Capture the cell that displays the provided text and extract its [x, y] central coordinate. 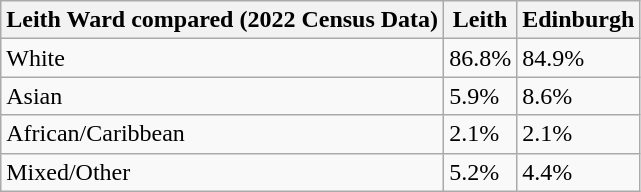
8.6% [578, 96]
White [222, 58]
Asian [222, 96]
Edinburgh [578, 20]
African/Caribbean [222, 134]
86.8% [480, 58]
Leith Ward compared (2022 Census Data) [222, 20]
Mixed/Other [222, 172]
5.2% [480, 172]
5.9% [480, 96]
84.9% [578, 58]
Leith [480, 20]
4.4% [578, 172]
